Return (X, Y) of the center of cell containing provided text 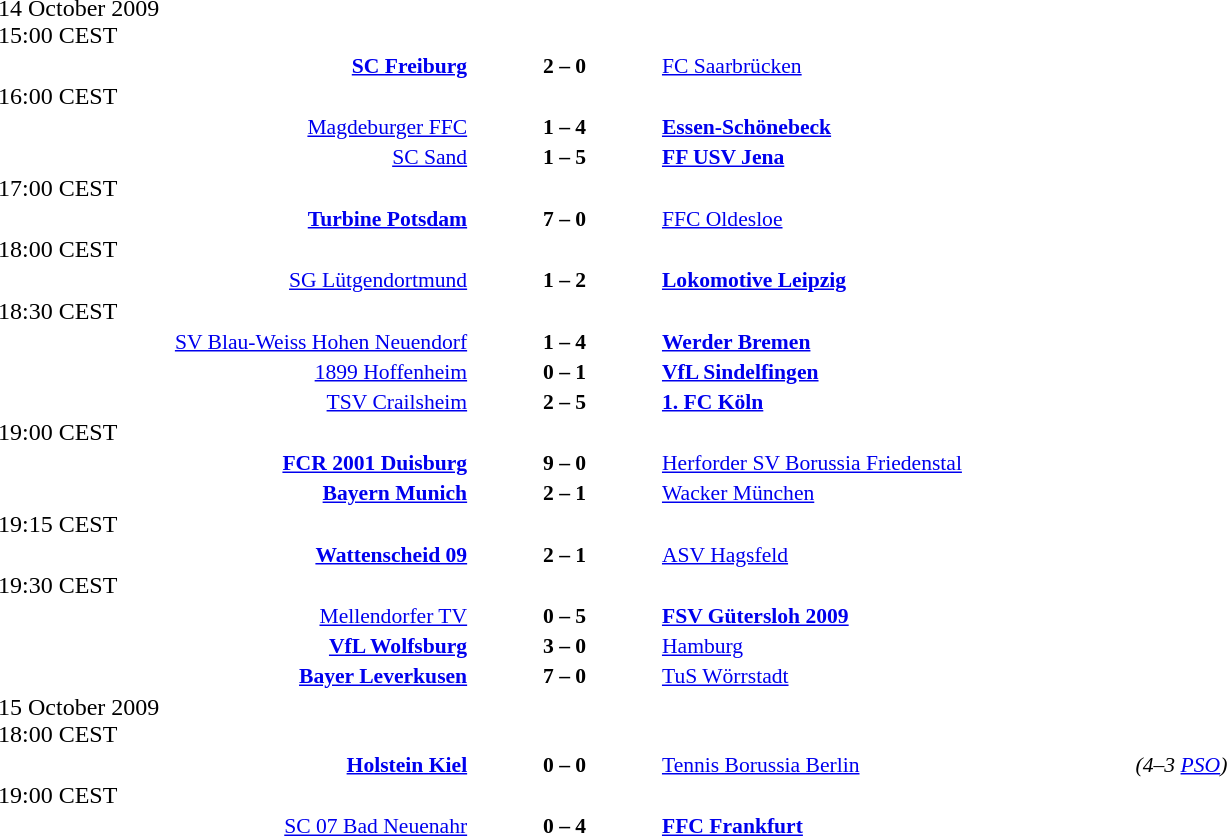
FSV Gütersloh 2009 (896, 616)
0 – 1 (564, 372)
Wacker München (896, 493)
1. FC Köln (896, 402)
Werder Bremen (896, 342)
FF USV Jena (896, 157)
ASV Hagsfeld (896, 554)
3 – 0 (564, 646)
1 – 2 (564, 280)
Hamburg (896, 646)
9 – 0 (564, 463)
FFC Oldesloe (896, 218)
VfL Sindelfingen (896, 372)
2 – 5 (564, 402)
Lokomotive Leipzig (896, 280)
2 – 0 (564, 66)
Tennis Borussia Berlin (896, 764)
0 – 5 (564, 616)
1 – 5 (564, 157)
Herforder SV Borussia Friedenstal (896, 463)
FC Saarbrücken (896, 66)
0 – 0 (564, 764)
TuS Wörrstadt (896, 676)
Essen-Schönebeck (896, 127)
